Search for the cell housing the specified text and yield its (x, y) center coordinate. 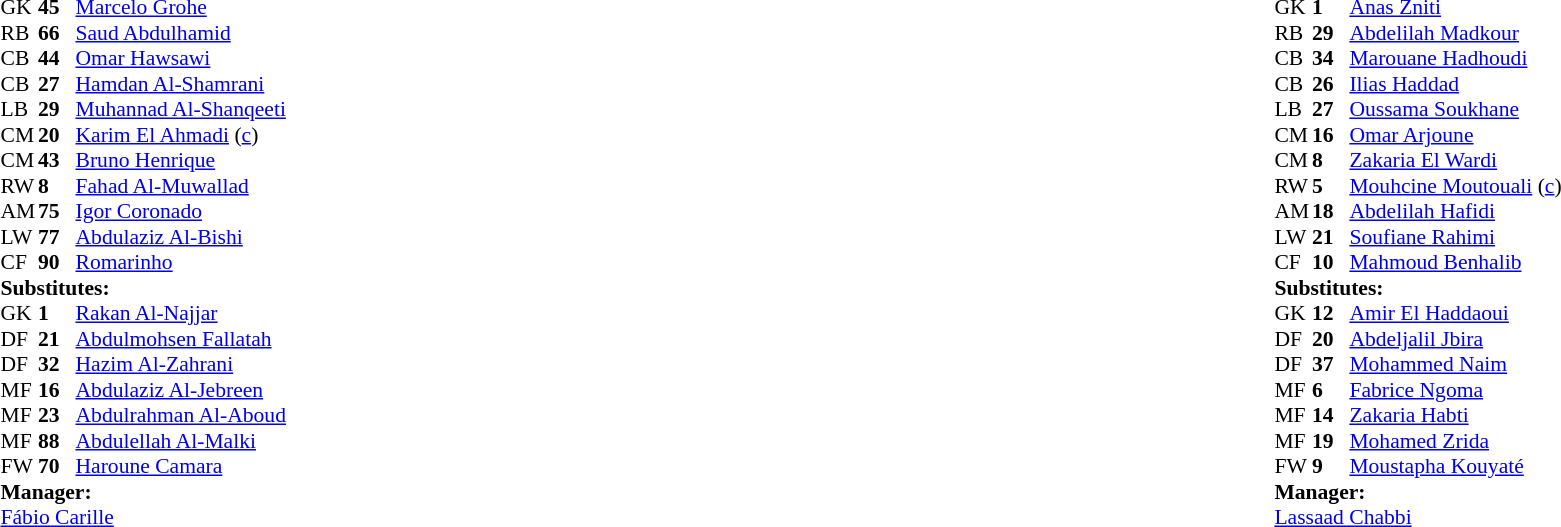
Abdulaziz Al-Jebreen (181, 390)
1 (57, 313)
Abdulrahman Al-Aboud (181, 415)
Hamdan Al-Shamrani (181, 84)
88 (57, 441)
Hazim Al-Zahrani (181, 365)
Haroune Camara (181, 467)
Mohamed Zrida (1455, 441)
Saud Abdulhamid (181, 33)
Mahmoud Benhalib (1455, 263)
Zakaria Habti (1455, 415)
44 (57, 59)
66 (57, 33)
12 (1331, 313)
32 (57, 365)
10 (1331, 263)
Amir El Haddaoui (1455, 313)
75 (57, 211)
5 (1331, 186)
Mouhcine Moutouali (c) (1455, 186)
18 (1331, 211)
Fabrice Ngoma (1455, 390)
70 (57, 467)
Muhannad Al-Shanqeeti (181, 109)
6 (1331, 390)
Omar Arjoune (1455, 135)
77 (57, 237)
Abdelilah Hafidi (1455, 211)
23 (57, 415)
19 (1331, 441)
37 (1331, 365)
Ilias Haddad (1455, 84)
Omar Hawsawi (181, 59)
Bruno Henrique (181, 161)
Fahad Al-Muwallad (181, 186)
26 (1331, 84)
Rakan Al-Najjar (181, 313)
Igor Coronado (181, 211)
34 (1331, 59)
Abdulmohsen Fallatah (181, 339)
90 (57, 263)
Mohammed Naim (1455, 365)
Abdelilah Madkour (1455, 33)
Zakaria El Wardi (1455, 161)
Oussama Soukhane (1455, 109)
Romarinho (181, 263)
Abdulaziz Al-Bishi (181, 237)
Marouane Hadhoudi (1455, 59)
Soufiane Rahimi (1455, 237)
43 (57, 161)
Moustapha Kouyaté (1455, 467)
Karim El Ahmadi (c) (181, 135)
Abdulellah Al-Malki (181, 441)
9 (1331, 467)
14 (1331, 415)
Abdeljalil Jbira (1455, 339)
